Identify which cell holds the provided text, then report its [x, y] central coordinate. 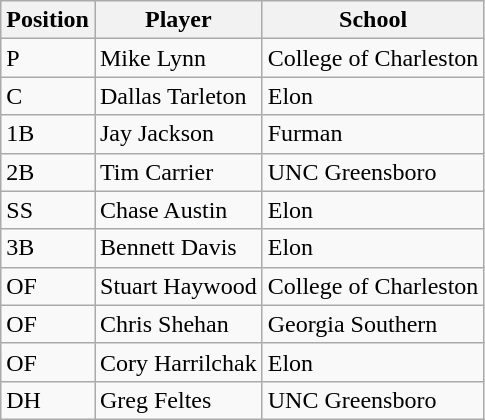
1B [48, 134]
C [48, 96]
Cory Harrilchak [178, 362]
P [48, 58]
SS [48, 210]
Chase Austin [178, 210]
Georgia Southern [373, 324]
DH [48, 400]
Bennett Davis [178, 248]
School [373, 20]
Dallas Tarleton [178, 96]
Position [48, 20]
Jay Jackson [178, 134]
Tim Carrier [178, 172]
Mike Lynn [178, 58]
2B [48, 172]
Stuart Haywood [178, 286]
3B [48, 248]
Furman [373, 134]
Greg Feltes [178, 400]
Chris Shehan [178, 324]
Player [178, 20]
